Provide the [X, Y] coordinate of the cell's center where the given text is located.  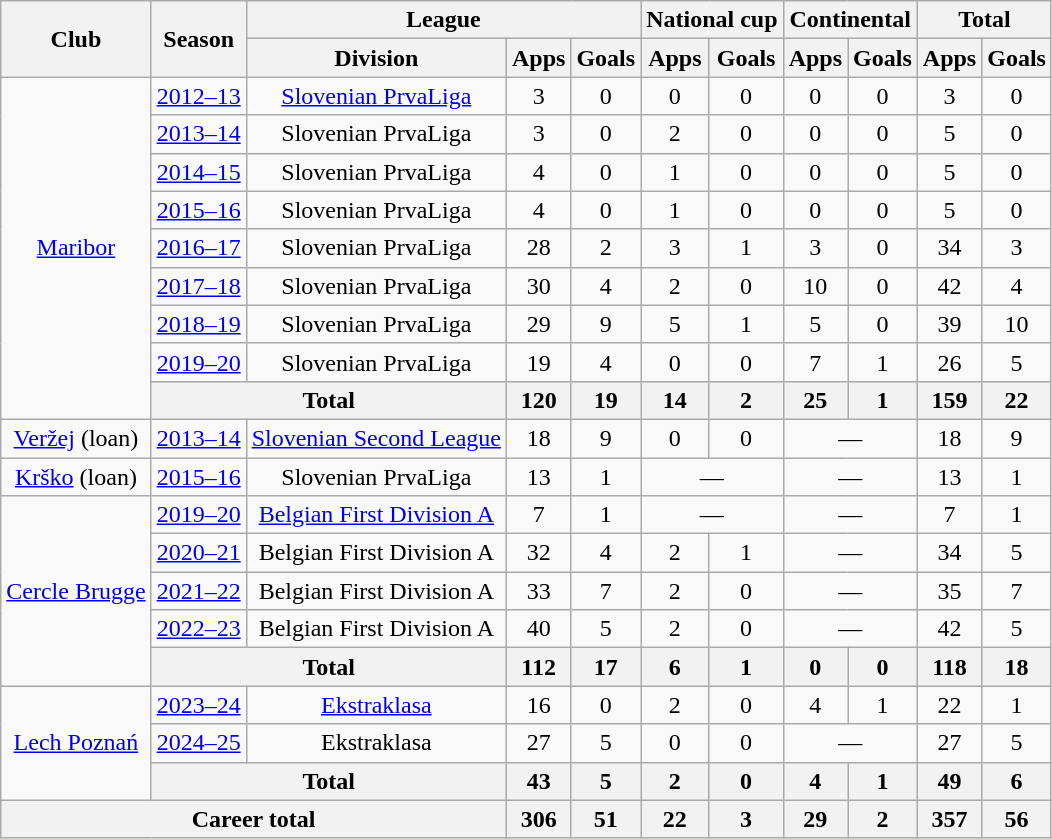
League [443, 20]
39 [949, 324]
2022–23 [198, 629]
Krško (loan) [76, 477]
Club [76, 39]
Veržej (loan) [76, 438]
14 [675, 400]
28 [538, 248]
357 [949, 819]
2012–13 [198, 96]
Career total [254, 819]
118 [949, 667]
25 [815, 400]
51 [606, 819]
33 [538, 591]
2016–17 [198, 248]
Cercle Brugge [76, 591]
26 [949, 362]
2021–22 [198, 591]
Season [198, 39]
40 [538, 629]
Maribor [76, 248]
2018–19 [198, 324]
49 [949, 781]
2014–15 [198, 172]
Continental [850, 20]
17 [606, 667]
112 [538, 667]
2017–18 [198, 286]
2023–24 [198, 705]
32 [538, 553]
43 [538, 781]
159 [949, 400]
National cup [712, 20]
120 [538, 400]
2024–25 [198, 743]
Lech Poznań [76, 743]
Division [376, 58]
35 [949, 591]
16 [538, 705]
2020–21 [198, 553]
306 [538, 819]
56 [1017, 819]
30 [538, 286]
Slovenian Second League [376, 438]
